Determine the (X, Y) coordinate at the center of the cell enclosing the given text.  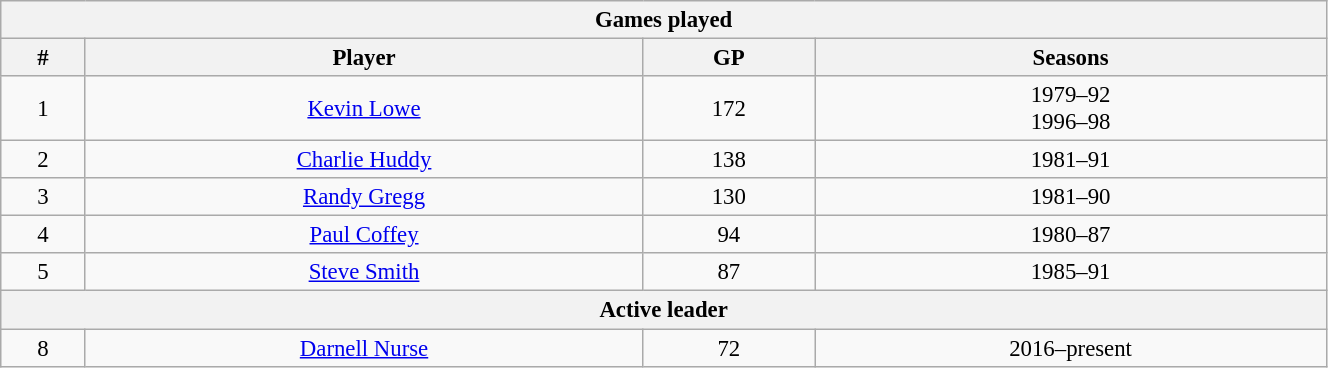
Darnell Nurse (364, 348)
1981–90 (1071, 197)
Player (364, 58)
1980–87 (1071, 235)
172 (729, 108)
Steve Smith (364, 273)
1979–921996–98 (1071, 108)
4 (43, 235)
1 (43, 108)
# (43, 58)
Games played (664, 20)
1985–91 (1071, 273)
5 (43, 273)
138 (729, 160)
Randy Gregg (364, 197)
Active leader (664, 310)
2016–present (1071, 348)
8 (43, 348)
130 (729, 197)
94 (729, 235)
3 (43, 197)
Seasons (1071, 58)
Kevin Lowe (364, 108)
2 (43, 160)
Paul Coffey (364, 235)
Charlie Huddy (364, 160)
GP (729, 58)
72 (729, 348)
1981–91 (1071, 160)
87 (729, 273)
